Scan for the cell matching the given text and deliver its [X, Y] coordinate at center. 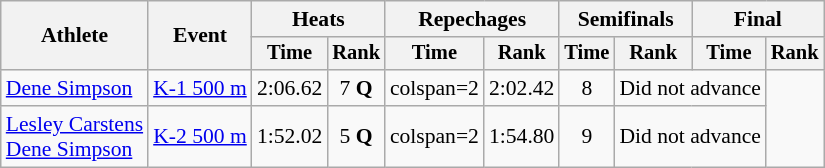
Dene Simpson [74, 88]
Heats [318, 19]
1:54.80 [522, 136]
9 [586, 136]
8 [586, 88]
Event [200, 36]
Semifinals [625, 19]
1:52.02 [290, 136]
K-2 500 m [200, 136]
K-1 500 m [200, 88]
Athlete [74, 36]
2:06.62 [290, 88]
7 Q [356, 88]
Final [758, 19]
Repechages [472, 19]
Lesley Carstens Dene Simpson [74, 136]
5 Q [356, 136]
2:02.42 [522, 88]
